Search for the cell housing the specified text and yield its (X, Y) center coordinate. 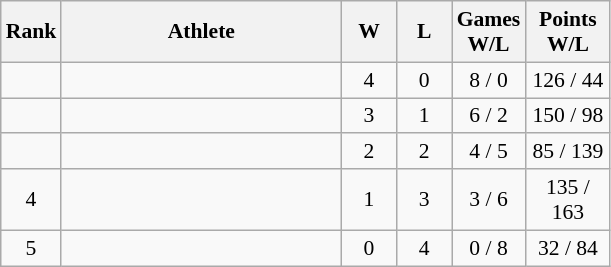
W (368, 32)
135 / 163 (568, 200)
3 / 6 (489, 200)
4 / 5 (489, 152)
Athlete (201, 32)
6 / 2 (489, 116)
Rank (32, 32)
5 (32, 248)
0 / 8 (489, 248)
150 / 98 (568, 116)
32 / 84 (568, 248)
GamesW/L (489, 32)
PointsW/L (568, 32)
85 / 139 (568, 152)
126 / 44 (568, 80)
8 / 0 (489, 80)
L (424, 32)
